Scan for the cell matching the given text and deliver its (x, y) coordinate at center. 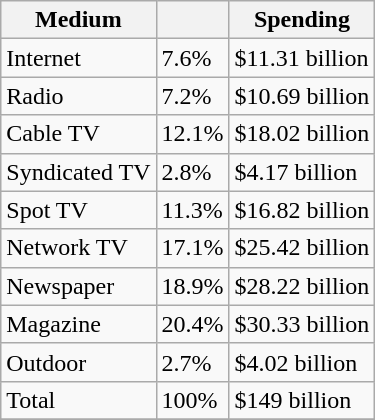
7.2% (192, 96)
Cable TV (78, 134)
Outdoor (78, 362)
Medium (78, 20)
$4.02 billion (302, 362)
Total (78, 400)
12.1% (192, 134)
$25.42 billion (302, 248)
Spot TV (78, 210)
Syndicated TV (78, 172)
Network TV (78, 248)
Internet (78, 58)
Newspaper (78, 286)
20.4% (192, 324)
$16.82 billion (302, 210)
Radio (78, 96)
$11.31 billion (302, 58)
17.1% (192, 248)
11.3% (192, 210)
100% (192, 400)
$10.69 billion (302, 96)
Spending (302, 20)
$149 billion (302, 400)
7.6% (192, 58)
$18.02 billion (302, 134)
$28.22 billion (302, 286)
18.9% (192, 286)
2.7% (192, 362)
$4.17 billion (302, 172)
2.8% (192, 172)
$30.33 billion (302, 324)
Magazine (78, 324)
